Pinpoint the cell where the given text exists, returning its [x, y] midpoint coordinate. 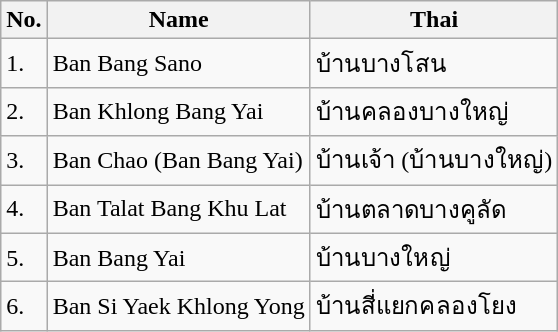
Ban Si Yaek Khlong Yong [178, 306]
Ban Bang Sano [178, 64]
Ban Bang Yai [178, 258]
บ้านตลาดบางคูลัด [434, 208]
Ban Chao (Ban Bang Yai) [178, 160]
Ban Talat Bang Khu Lat [178, 208]
4. [24, 208]
บ้านบางใหญ่ [434, 258]
No. [24, 20]
บ้านเจ้า (บ้านบางใหญ่) [434, 160]
บ้านสี่แยกคลองโยง [434, 306]
Ban Khlong Bang Yai [178, 112]
2. [24, 112]
1. [24, 64]
6. [24, 306]
3. [24, 160]
5. [24, 258]
Thai [434, 20]
บ้านคลองบางใหญ่ [434, 112]
Name [178, 20]
บ้านบางโสน [434, 64]
